For the text-containing cell, return its midpoint in (X, Y) coordinate format. 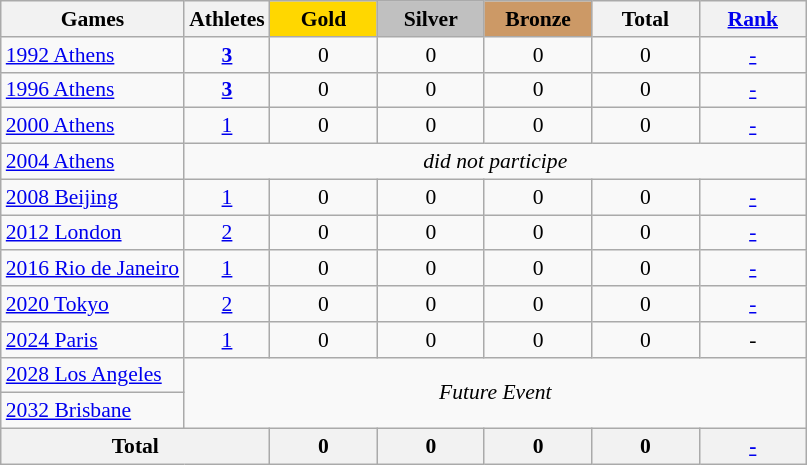
2020 Tokyo (92, 304)
2016 Rio de Janeiro (92, 269)
Bronze (538, 19)
2028 Los Angeles (92, 375)
Silver (430, 19)
1996 Athens (92, 90)
did not participe (495, 162)
Games (92, 19)
2032 Brisbane (92, 411)
Gold (324, 19)
2008 Beijing (92, 197)
2024 Paris (92, 340)
Athletes (227, 19)
2004 Athens (92, 162)
Rank (752, 19)
2012 London (92, 233)
2000 Athens (92, 126)
1992 Athens (92, 55)
Future Event (495, 392)
